Provide the (X, Y) coordinate of the cell's center where the given text is located.  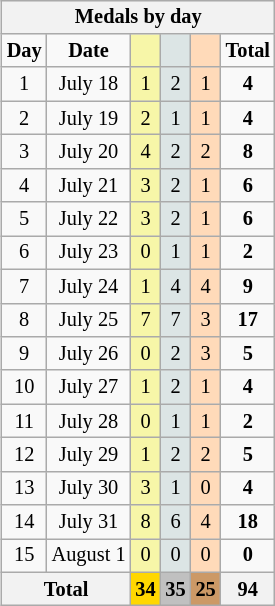
July 27 (89, 387)
July 30 (89, 488)
July 31 (89, 522)
35 (176, 589)
July 21 (89, 185)
12 (24, 455)
11 (24, 421)
17 (248, 320)
August 1 (89, 556)
Date (89, 51)
Medals by day (138, 17)
10 (24, 387)
July 18 (89, 84)
Day (24, 51)
14 (24, 522)
July 24 (89, 286)
July 29 (89, 455)
34 (145, 589)
July 22 (89, 219)
15 (24, 556)
July 20 (89, 152)
18 (248, 522)
July 25 (89, 320)
94 (248, 589)
25 (206, 589)
July 19 (89, 118)
13 (24, 488)
July 28 (89, 421)
July 23 (89, 253)
July 26 (89, 354)
